Determine the [x, y] coordinate at the center of the cell enclosing the given text.  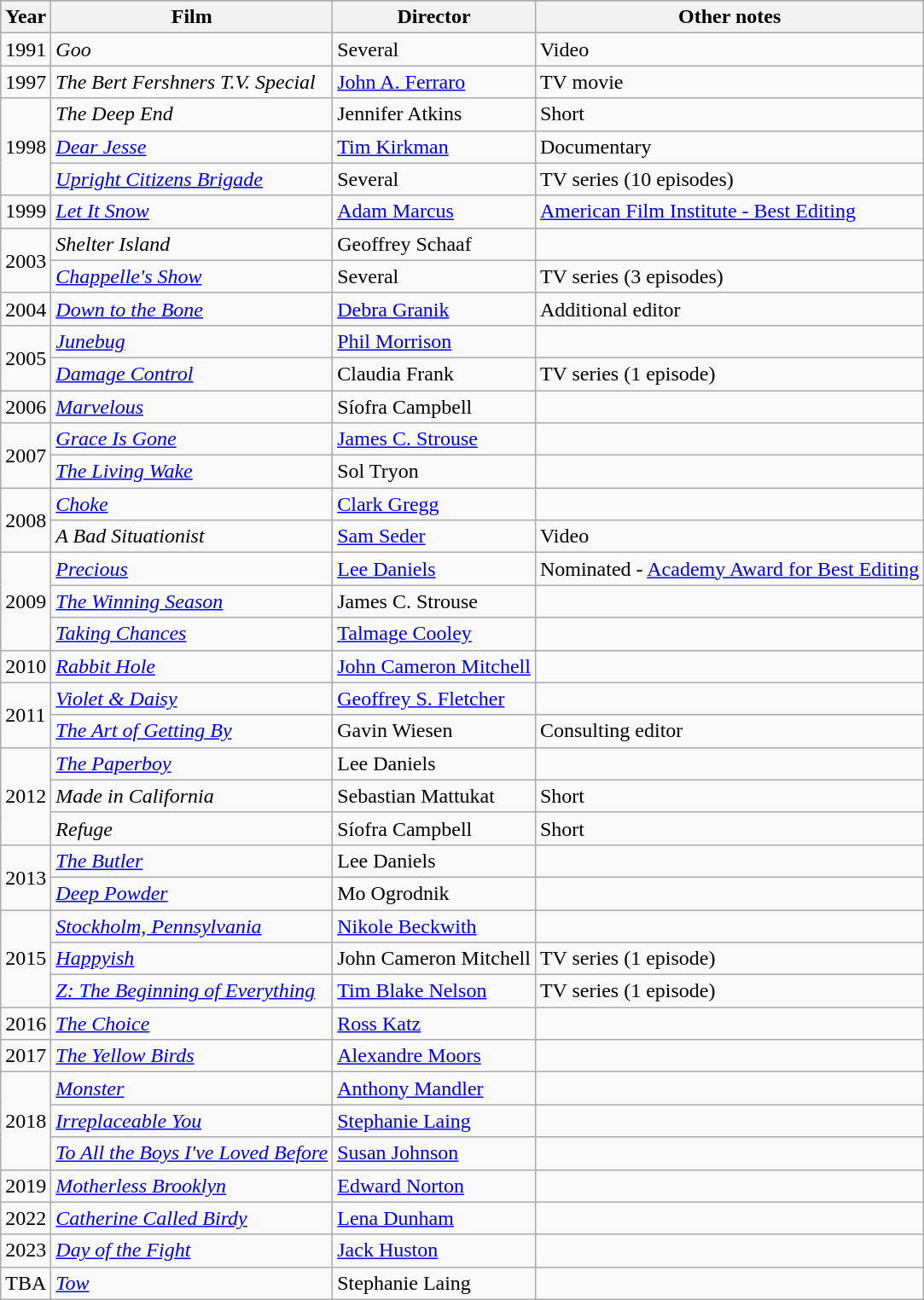
Shelter Island [192, 244]
Refuge [192, 828]
Phil Morrison [434, 341]
Goo [192, 49]
1991 [26, 49]
Down to the Bone [192, 309]
Violet & Daisy [192, 699]
The Bert Fershners T.V. Special [192, 82]
The Winning Season [192, 601]
2004 [26, 309]
American Film Institute - Best Editing [729, 212]
TV series (10 episodes) [729, 179]
Ross Katz [434, 1024]
Happyish [192, 959]
Adam Marcus [434, 212]
2018 [26, 1121]
A Bad Situationist [192, 537]
Consulting editor [729, 731]
John A. Ferraro [434, 82]
2010 [26, 666]
Claudia Frank [434, 374]
Jennifer Atkins [434, 114]
Other notes [729, 17]
Motherless Brooklyn [192, 1186]
2022 [26, 1218]
2011 [26, 715]
Day of the Fight [192, 1251]
Precious [192, 569]
Documentary [729, 147]
Junebug [192, 341]
2017 [26, 1056]
Lena Dunham [434, 1218]
The Choice [192, 1024]
2009 [26, 601]
1998 [26, 147]
Mo Ogrodnik [434, 893]
The Butler [192, 861]
1997 [26, 82]
Sebastian Mattukat [434, 796]
2023 [26, 1251]
Upright Citizens Brigade [192, 179]
The Paperboy [192, 763]
Alexandre Moors [434, 1056]
2013 [26, 877]
Marvelous [192, 407]
Deep Powder [192, 893]
2015 [26, 958]
Year [26, 17]
Geoffrey S. Fletcher [434, 699]
2008 [26, 520]
Nominated - Academy Award for Best Editing [729, 569]
Sam Seder [434, 537]
Nikole Beckwith [434, 926]
Irreplaceable You [192, 1121]
Tow [192, 1283]
2012 [26, 796]
TV movie [729, 82]
Catherine Called Birdy [192, 1218]
TV series (3 episodes) [729, 276]
Edward Norton [434, 1186]
Sol Tryon [434, 472]
Director [434, 17]
1999 [26, 212]
The Deep End [192, 114]
Jack Huston [434, 1251]
Grace Is Gone [192, 439]
2005 [26, 357]
Monster [192, 1088]
Stockholm, Pennsylvania [192, 926]
Clark Gregg [434, 504]
Anthony Mandler [434, 1088]
Tim Kirkman [434, 147]
Debra Granik [434, 309]
Tim Blake Nelson [434, 991]
2007 [26, 456]
Z: The Beginning of Everything [192, 991]
2019 [26, 1186]
Gavin Wiesen [434, 731]
Chappelle's Show [192, 276]
2006 [26, 407]
2003 [26, 260]
Susan Johnson [434, 1153]
Film [192, 17]
Additional editor [729, 309]
Taking Chances [192, 634]
Damage Control [192, 374]
TBA [26, 1283]
The Living Wake [192, 472]
To All the Boys I've Loved Before [192, 1153]
The Yellow Birds [192, 1056]
Dear Jesse [192, 147]
Talmage Cooley [434, 634]
2016 [26, 1024]
Made in California [192, 796]
The Art of Getting By [192, 731]
Choke [192, 504]
Geoffrey Schaaf [434, 244]
Rabbit Hole [192, 666]
Let It Snow [192, 212]
